Locate the cell with the specified text and output its [X, Y] center coordinate. 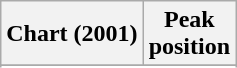
Chart (2001) [72, 34]
Peak position [189, 34]
